Scan for the cell matching the given text and deliver its [X, Y] coordinate at center. 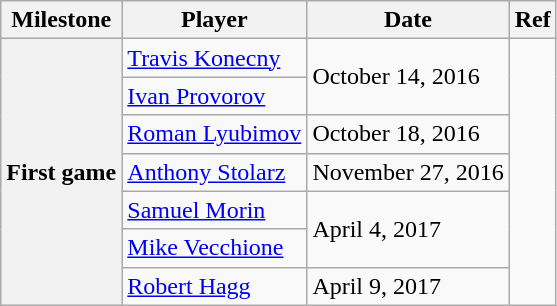
October 18, 2016 [408, 134]
Roman Lyubimov [214, 134]
Anthony Stolarz [214, 172]
Date [408, 20]
Player [214, 20]
April 9, 2017 [408, 286]
Ivan Provorov [214, 96]
Travis Konecny [214, 58]
April 4, 2017 [408, 229]
November 27, 2016 [408, 172]
Mike Vecchione [214, 248]
Robert Hagg [214, 286]
Milestone [62, 20]
Samuel Morin [214, 210]
Ref [532, 20]
October 14, 2016 [408, 77]
First game [62, 172]
